Return the (X, Y) coordinate for the center point of the cell that contains the specified text.  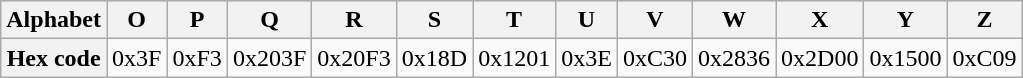
P (197, 20)
0x203F (269, 58)
0xF3 (197, 58)
S (434, 20)
W (734, 20)
0x1201 (514, 58)
Q (269, 20)
Y (906, 20)
X (820, 20)
0x2836 (734, 58)
0x3F (136, 58)
0x18D (434, 58)
0xC09 (984, 58)
0x1500 (906, 58)
0xC30 (654, 58)
T (514, 20)
O (136, 20)
U (587, 20)
Alphabet (54, 20)
Z (984, 20)
0x3E (587, 58)
Hex code (54, 58)
R (354, 20)
V (654, 20)
0x2D00 (820, 58)
0x20F3 (354, 58)
